Return the [X, Y] coordinate for the center point of the cell that contains the specified text.  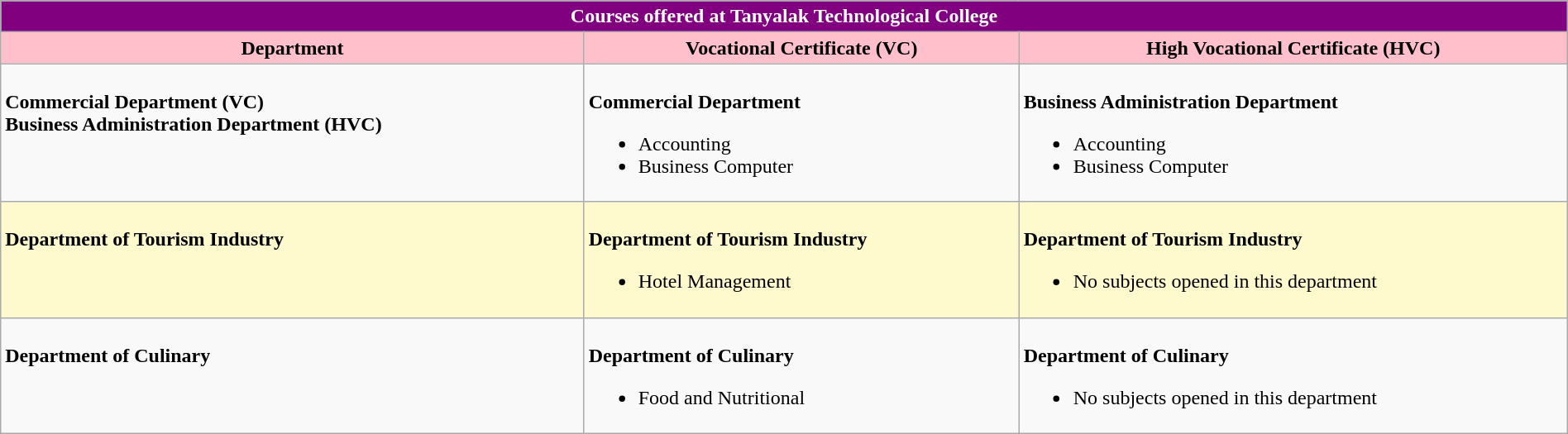
Commercial Department (VC)Business Administration Department (HVC) [293, 132]
Department of Tourism Industry [293, 260]
Vocational Certificate (VC) [801, 48]
Department of Culinary [293, 375]
Business Administration DepartmentAccountingBusiness Computer [1293, 132]
Department of Tourism IndustryNo subjects opened in this department [1293, 260]
Department of Tourism IndustryHotel Management [801, 260]
Courses offered at Tanyalak Technological College [784, 17]
Department [293, 48]
High Vocational Certificate (HVC) [1293, 48]
Commercial DepartmentAccountingBusiness Computer [801, 132]
Department of CulinaryFood and Nutritional [801, 375]
Department of CulinaryNo subjects opened in this department [1293, 375]
